Provide the [X, Y] coordinate of the cell's center where the given text is located.  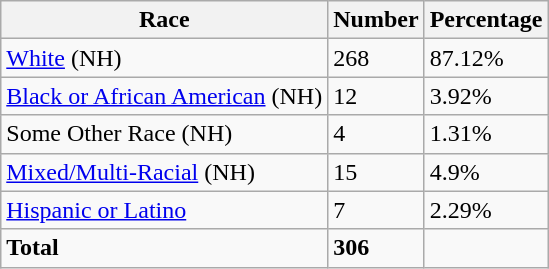
Percentage [486, 20]
4 [376, 134]
2.29% [486, 210]
Race [164, 20]
Some Other Race (NH) [164, 134]
Number [376, 20]
Hispanic or Latino [164, 210]
12 [376, 96]
White (NH) [164, 58]
7 [376, 210]
3.92% [486, 96]
87.12% [486, 58]
4.9% [486, 172]
268 [376, 58]
306 [376, 248]
Total [164, 248]
Mixed/Multi-Racial (NH) [164, 172]
15 [376, 172]
1.31% [486, 134]
Black or African American (NH) [164, 96]
